Pinpoint the cell where the given text exists, returning its [x, y] midpoint coordinate. 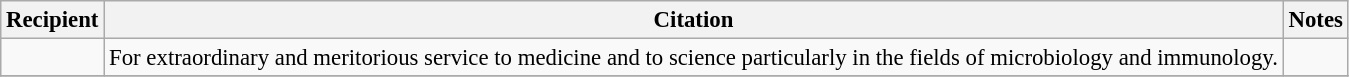
Citation [694, 20]
Recipient [52, 20]
Notes [1316, 20]
For extraordinary and meritorious service to medicine and to science particularly in the fields of microbiology and immunology. [694, 58]
